For the text-containing cell, return its midpoint in (X, Y) coordinate format. 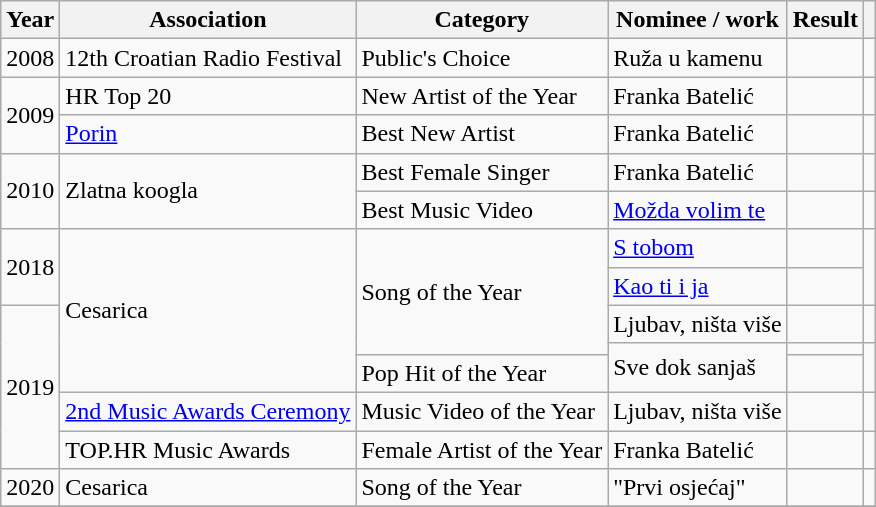
"Prvi osjećaj" (698, 488)
2nd Music Awards Ceremony (208, 411)
Kao ti i ja (698, 286)
2018 (30, 267)
New Artist of the Year (482, 96)
Best Female Singer (482, 172)
Year (30, 20)
Porin (208, 134)
Best New Artist (482, 134)
2019 (30, 386)
Music Video of the Year (482, 411)
Nominee / work (698, 20)
Ruža u kamenu (698, 58)
Možda volim te (698, 210)
TOP.HR Music Awards (208, 449)
Zlatna koogla (208, 191)
Pop Hit of the Year (482, 373)
2010 (30, 191)
Sve dok sanjaš (698, 368)
Association (208, 20)
Female Artist of the Year (482, 449)
S tobom (698, 248)
2009 (30, 115)
2008 (30, 58)
2020 (30, 488)
Result (825, 20)
Category (482, 20)
Public's Choice (482, 58)
HR Top 20 (208, 96)
Best Music Video (482, 210)
12th Croatian Radio Festival (208, 58)
